Pinpoint the cell where the given text exists, returning its [x, y] midpoint coordinate. 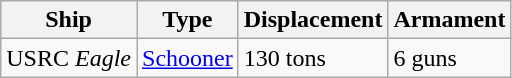
130 tons [313, 58]
Schooner [187, 58]
Ship [69, 20]
Type [187, 20]
USRC Eagle [69, 58]
6 guns [450, 58]
Armament [450, 20]
Displacement [313, 20]
